Output the (x, y) coordinate of the center of the cell containing the given text.  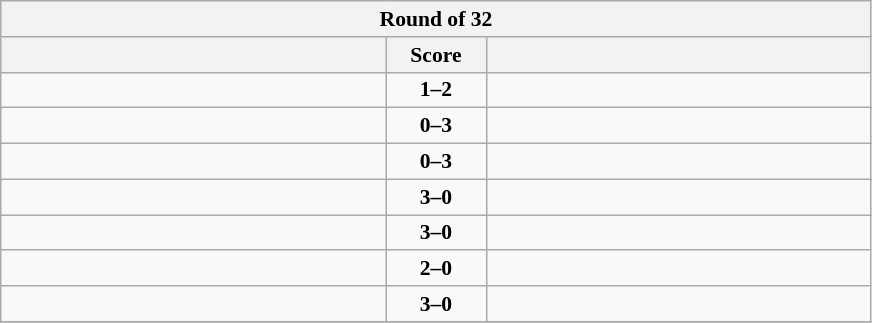
Score (436, 55)
2–0 (436, 269)
Round of 32 (436, 19)
1–2 (436, 90)
